Find where the given text appears and provide that cell's center as [X, Y] coordinate. 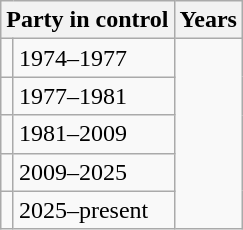
Years [208, 20]
Party in control [88, 20]
1974–1977 [94, 58]
2025–present [94, 210]
1977–1981 [94, 96]
2009–2025 [94, 172]
1981–2009 [94, 134]
